Extract the [X, Y] coordinate from the center of the cell holding the provided text.  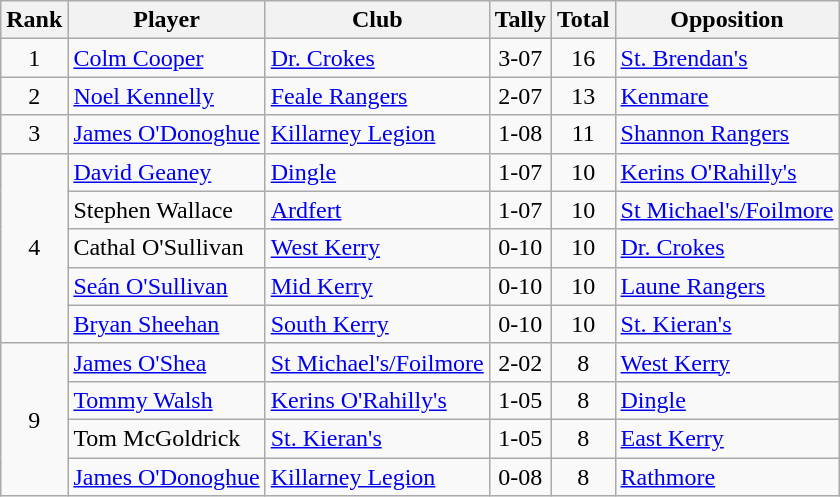
1 [34, 58]
Colm Cooper [166, 58]
David Geaney [166, 172]
Tommy Walsh [166, 400]
Feale Rangers [377, 96]
11 [583, 134]
9 [34, 419]
Bryan Sheehan [166, 324]
Ardfert [377, 210]
East Kerry [727, 438]
Player [166, 20]
0-08 [520, 477]
Laune Rangers [727, 286]
St. Brendan's [727, 58]
Rathmore [727, 477]
Rank [34, 20]
James O'Shea [166, 362]
Kenmare [727, 96]
13 [583, 96]
Stephen Wallace [166, 210]
Noel Kennelly [166, 96]
16 [583, 58]
3 [34, 134]
Seán O'Sullivan [166, 286]
Total [583, 20]
4 [34, 248]
2-07 [520, 96]
Opposition [727, 20]
1-08 [520, 134]
Tally [520, 20]
2 [34, 96]
South Kerry [377, 324]
Tom McGoldrick [166, 438]
Club [377, 20]
Mid Kerry [377, 286]
Shannon Rangers [727, 134]
3-07 [520, 58]
2-02 [520, 362]
Cathal O'Sullivan [166, 248]
